For the text-containing cell, return its midpoint in (x, y) coordinate format. 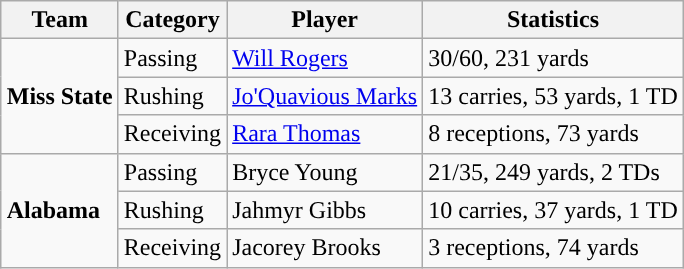
Alabama (60, 210)
Player (325, 20)
13 carries, 53 yards, 1 TD (554, 96)
Team (60, 20)
Jahmyr Gibbs (325, 210)
8 receptions, 73 yards (554, 134)
Miss State (60, 96)
10 carries, 37 yards, 1 TD (554, 210)
Jo'Quavious Marks (325, 96)
21/35, 249 yards, 2 TDs (554, 172)
Rara Thomas (325, 134)
30/60, 231 yards (554, 58)
3 receptions, 74 yards (554, 248)
Category (172, 20)
Statistics (554, 20)
Will Rogers (325, 58)
Jacorey Brooks (325, 248)
Bryce Young (325, 172)
